Pinpoint the cell where the given text exists, returning its (x, y) midpoint coordinate. 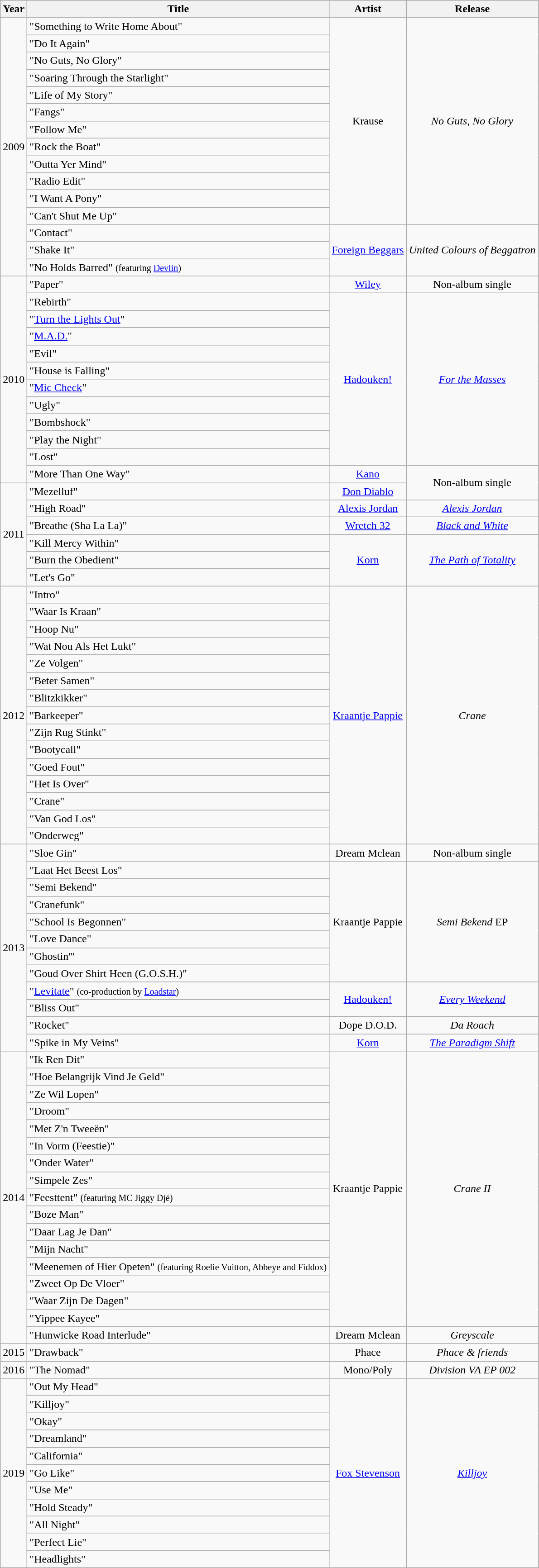
The Paradigm Shift (472, 1042)
"Shake It" (178, 250)
"Fangs" (178, 112)
"Bootycall" (178, 749)
2019 (14, 1473)
Semi Bekend EP (472, 922)
"Turn the Lights Out" (178, 319)
"Something to Write Home About" (178, 26)
"Go Like" (178, 1473)
"Crane" (178, 801)
Kano (368, 474)
2012 (14, 715)
"House is Falling" (178, 371)
Foreign Beggars (368, 250)
Every Weekend (472, 999)
"Bliss Out" (178, 1008)
Crane (472, 715)
"Killjoy" (178, 1404)
Mono/Poly (368, 1370)
"Do It Again" (178, 43)
"Met Z'n Tweeën" (178, 1129)
"Goed Fout" (178, 767)
"Ik Ren Dit" (178, 1060)
"Burn the Obedient" (178, 560)
"Meenemen of Hier Opeten" (featuring Roelie Vuitton, Abbeye and Fiddox) (178, 1266)
"Rebirth" (178, 302)
"Goud Over Shirt Heen (G.O.S.H.)" (178, 973)
"Can't Shut Me Up" (178, 216)
The Path of Totality (472, 560)
"Feesttent" (featuring MC Jiggy Djé) (178, 1197)
"Perfect Lie" (178, 1542)
"Hold Steady" (178, 1507)
"Kill Mercy Within" (178, 543)
"Blitzkikker" (178, 698)
"Simpele Zes" (178, 1180)
United Colours of Beggatron (472, 250)
"Ghostin'" (178, 956)
Title (178, 9)
"I Want A Pony" (178, 198)
"Soaring Through the Starlight" (178, 78)
"Van God Los" (178, 819)
"High Road" (178, 509)
2011 (14, 534)
"Cranefunk" (178, 905)
2009 (14, 147)
"No Holds Barred" (featuring Devlin) (178, 267)
"Paper" (178, 285)
"Boze Man" (178, 1215)
"Lost" (178, 457)
"Ugly" (178, 405)
"Waar Zijn De Dagen" (178, 1301)
2010 (14, 379)
"Contact" (178, 233)
No Guts, No Glory (472, 121)
"Onder Water" (178, 1163)
"Barkeeper" (178, 715)
"California" (178, 1456)
2013 (14, 948)
Artist (368, 9)
"Het Is Over" (178, 784)
"Waar Is Kraan" (178, 612)
Division VA EP 002 (472, 1370)
"Ze Volgen" (178, 663)
Wiley (368, 285)
"Headlights" (178, 1559)
"All Night" (178, 1525)
Wretch 32 (368, 526)
"Play the Night" (178, 439)
"Zijn Rug Stinkt" (178, 732)
"Out My Head" (178, 1387)
Killjoy (472, 1473)
Fox Stevenson (368, 1473)
"Let's Go" (178, 577)
2014 (14, 1197)
"Spike in My Veins" (178, 1042)
"Love Dance" (178, 939)
"Mezelluf" (178, 491)
"Rocket" (178, 1025)
Da Roach (472, 1025)
"Ze Wil Lopen" (178, 1094)
"Laat Het Beest Los" (178, 870)
"Mic Check" (178, 388)
"Semi Bekend" (178, 887)
"Beter Samen" (178, 681)
"Zweet Op De Vloer" (178, 1283)
Release (472, 9)
Krause (368, 121)
"Follow Me" (178, 129)
2016 (14, 1370)
"M.A.D." (178, 336)
"Outta Yer Mind" (178, 164)
"Radio Edit" (178, 181)
Greyscale (472, 1335)
"The Nomad" (178, 1370)
"Levitate" (co-production by Loadstar) (178, 991)
"Evil" (178, 353)
Dope D.O.D. (368, 1025)
"Rock the Boat" (178, 147)
"Bombshock" (178, 422)
"In Vorm (Feestie)" (178, 1146)
"Drawback" (178, 1353)
"Mijn Nacht" (178, 1249)
"Wat Nou Als Het Lukt" (178, 646)
"Hunwicke Road Interlude" (178, 1335)
"Droom" (178, 1111)
"Sloe Gin" (178, 853)
For the Masses (472, 379)
"Hoop Nu" (178, 629)
"Intro" (178, 595)
Don Diablo (368, 491)
"Yippee Kayee" (178, 1318)
"Dreamland" (178, 1439)
Year (14, 9)
Phace & friends (472, 1353)
2015 (14, 1353)
Phace (368, 1353)
"No Guts, No Glory" (178, 61)
"School Is Begonnen" (178, 922)
"More Than One Way" (178, 474)
"Okay" (178, 1421)
Black and White (472, 526)
"Hoe Belangrijk Vind Je Geld" (178, 1077)
Crane II (472, 1189)
"Daar Lag Je Dan" (178, 1232)
"Onderweg" (178, 836)
"Life of My Story" (178, 95)
"Breathe (Sha La La)" (178, 526)
"Use Me" (178, 1490)
